Identify which cell holds the provided text, then report its [x, y] central coordinate. 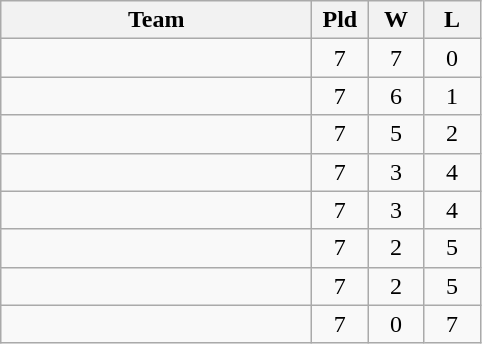
L [452, 20]
W [396, 20]
Team [156, 20]
Pld [340, 20]
6 [396, 96]
1 [452, 96]
